Identify which cell holds the provided text, then report its [X, Y] central coordinate. 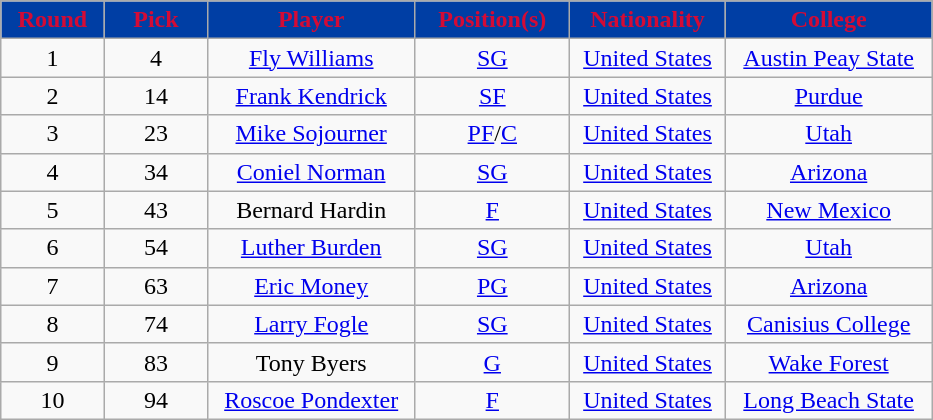
Fly Williams [312, 58]
5 [52, 210]
New Mexico [828, 210]
83 [156, 362]
Round [52, 20]
74 [156, 324]
63 [156, 286]
Nationality [648, 20]
Tony Byers [312, 362]
8 [52, 324]
43 [156, 210]
7 [52, 286]
Austin Peay State [828, 58]
1 [52, 58]
PF/C [492, 134]
Bernard Hardin [312, 210]
College [828, 20]
Frank Kendrick [312, 96]
Pick [156, 20]
Wake Forest [828, 362]
Position(s) [492, 20]
9 [52, 362]
Luther Burden [312, 248]
SF [492, 96]
54 [156, 248]
PG [492, 286]
3 [52, 134]
Long Beach State [828, 400]
Purdue [828, 96]
94 [156, 400]
6 [52, 248]
Eric Money [312, 286]
2 [52, 96]
10 [52, 400]
Coniel Norman [312, 172]
34 [156, 172]
Canisius College [828, 324]
Larry Fogle [312, 324]
14 [156, 96]
G [492, 362]
Mike Sojourner [312, 134]
23 [156, 134]
Player [312, 20]
Roscoe Pondexter [312, 400]
